Extract the [X, Y] coordinate from the center of the cell holding the provided text.  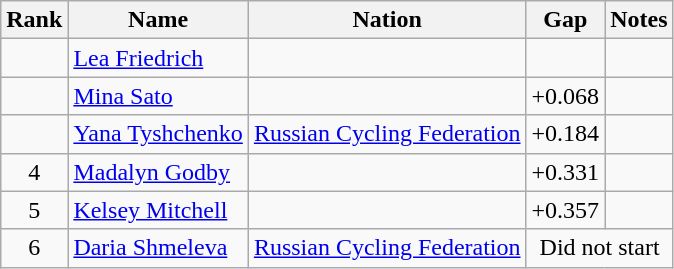
Name [158, 20]
Did not start [600, 248]
Rank [34, 20]
Gap [566, 20]
Mina Sato [158, 96]
Nation [387, 20]
+0.184 [566, 134]
4 [34, 172]
6 [34, 248]
5 [34, 210]
Daria Shmeleva [158, 248]
Notes [639, 20]
+0.357 [566, 210]
Lea Friedrich [158, 58]
Kelsey Mitchell [158, 210]
+0.331 [566, 172]
Madalyn Godby [158, 172]
+0.068 [566, 96]
Yana Tyshchenko [158, 134]
